Return the (X, Y) coordinate for the center point of the cell that contains the specified text.  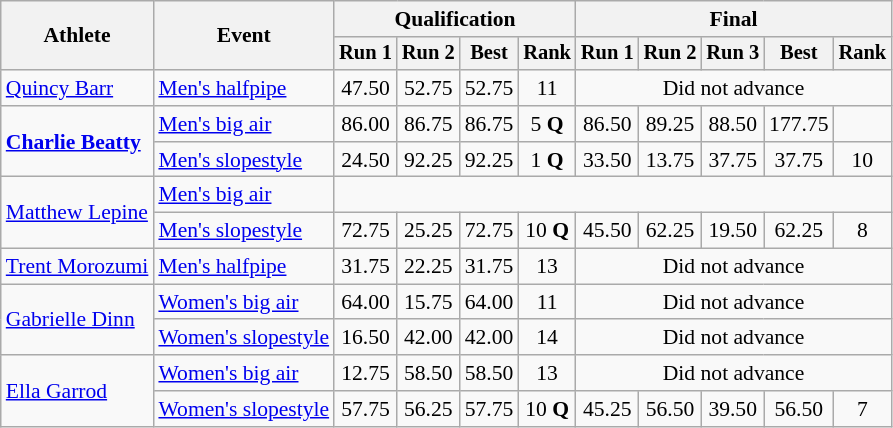
5 Q (547, 124)
24.50 (366, 160)
13.75 (670, 160)
15.75 (428, 302)
88.50 (732, 124)
39.50 (732, 409)
8 (863, 231)
1 Q (547, 160)
10 (863, 160)
Athlete (78, 36)
7 (863, 409)
Ella Garrod (78, 390)
16.50 (366, 338)
86.50 (608, 124)
12.75 (366, 373)
Final (734, 19)
177.75 (798, 124)
33.50 (608, 160)
19.50 (732, 231)
86.00 (366, 124)
Event (244, 36)
45.25 (608, 409)
89.25 (670, 124)
56.25 (428, 409)
Trent Morozumi (78, 267)
Charlie Beatty (78, 142)
22.25 (428, 267)
47.50 (366, 88)
14 (547, 338)
45.50 (608, 231)
Quincy Barr (78, 88)
Run 3 (732, 54)
Qualification (455, 19)
Matthew Lepine (78, 212)
Gabrielle Dinn (78, 320)
25.25 (428, 231)
